Find where the given text appears and provide that cell's center as [X, Y] coordinate. 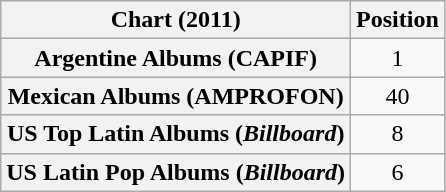
8 [398, 134]
Chart (2011) [176, 20]
US Latin Pop Albums (Billboard) [176, 172]
Argentine Albums (CAPIF) [176, 58]
US Top Latin Albums (Billboard) [176, 134]
40 [398, 96]
1 [398, 58]
Mexican Albums (AMPROFON) [176, 96]
6 [398, 172]
Position [398, 20]
